Output the [x, y] coordinate of the center of the cell containing the given text.  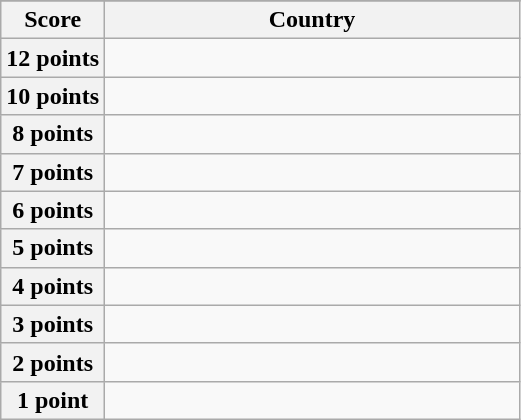
8 points [53, 134]
7 points [53, 172]
5 points [53, 248]
3 points [53, 324]
2 points [53, 362]
Country [312, 20]
1 point [53, 400]
10 points [53, 96]
6 points [53, 210]
4 points [53, 286]
Score [53, 20]
12 points [53, 58]
